Pinpoint the cell where the given text exists, returning its [x, y] midpoint coordinate. 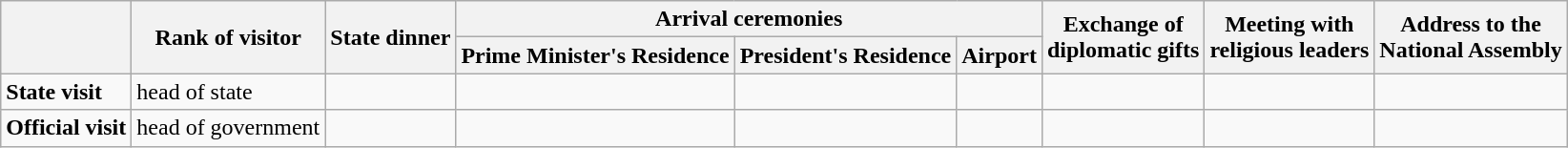
Prime Minister's Residence [595, 55]
head of government [229, 128]
Airport [1000, 55]
State dinner [391, 37]
head of state [229, 92]
Exchange ofdiplomatic gifts [1123, 37]
Meeting withreligious leaders [1289, 37]
Arrival ceremonies [750, 19]
Rank of visitor [229, 37]
State visit [67, 92]
Address to theNational Assembly [1471, 37]
President's Residence [845, 55]
Official visit [67, 128]
